Output the (x, y) coordinate of the center of the cell containing the given text.  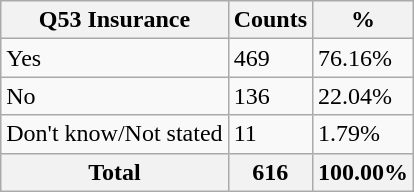
100.00% (364, 172)
Don't know/Not stated (114, 134)
Q53 Insurance (114, 20)
22.04% (364, 96)
Total (114, 172)
Yes (114, 58)
11 (270, 134)
1.79% (364, 134)
No (114, 96)
616 (270, 172)
76.16% (364, 58)
469 (270, 58)
% (364, 20)
Counts (270, 20)
136 (270, 96)
